Return the (X, Y) coordinate for the center point of the cell that contains the specified text.  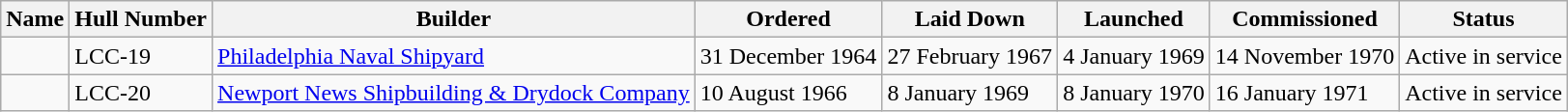
8 January 1969 (970, 93)
Builder (454, 19)
Name (35, 19)
LCC-19 (141, 56)
Commissioned (1304, 19)
4 January 1969 (1134, 56)
10 August 1966 (788, 93)
8 January 1970 (1134, 93)
Ordered (788, 19)
LCC-20 (141, 93)
31 December 1964 (788, 56)
Hull Number (141, 19)
Newport News Shipbuilding & Drydock Company (454, 93)
Philadelphia Naval Shipyard (454, 56)
Status (1484, 19)
14 November 1970 (1304, 56)
Laid Down (970, 19)
Launched (1134, 19)
16 January 1971 (1304, 93)
27 February 1967 (970, 56)
